Return the (X, Y) coordinate for the center point of the cell that contains the specified text.  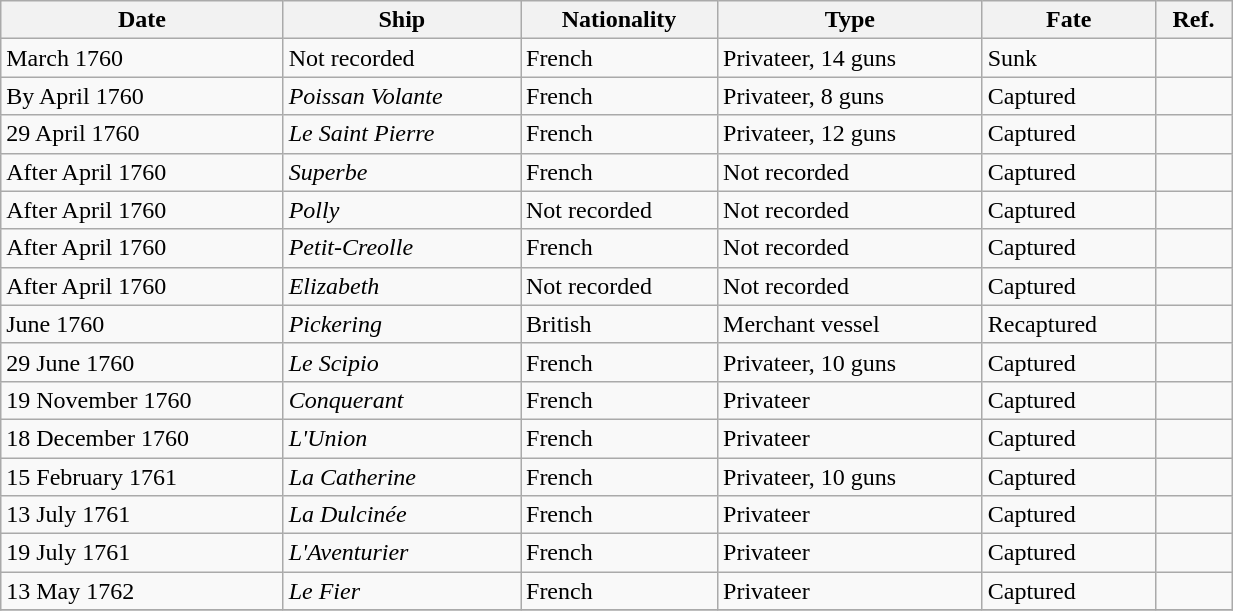
19 July 1761 (142, 553)
Superbe (402, 172)
Sunk (1068, 58)
18 December 1760 (142, 438)
29 June 1760 (142, 362)
L'Aventurier (402, 553)
Privateer, 14 guns (850, 58)
March 1760 (142, 58)
Date (142, 20)
13 July 1761 (142, 515)
Ship (402, 20)
19 November 1760 (142, 400)
Le Saint Pierre (402, 134)
Le Scipio (402, 362)
Privateer, 8 guns (850, 96)
La Catherine (402, 477)
L'Union (402, 438)
British (618, 324)
Merchant vessel (850, 324)
13 May 1762 (142, 591)
Privateer, 12 guns (850, 134)
Fate (1068, 20)
Le Fier (402, 591)
Pickering (402, 324)
Ref. (1193, 20)
Recaptured (1068, 324)
June 1760 (142, 324)
Nationality (618, 20)
15 February 1761 (142, 477)
Polly (402, 210)
Elizabeth (402, 286)
29 April 1760 (142, 134)
Conquerant (402, 400)
By April 1760 (142, 96)
Poissan Volante (402, 96)
La Dulcinée (402, 515)
Type (850, 20)
Petit-Creolle (402, 248)
